For the text-containing cell, return its midpoint in [x, y] coordinate format. 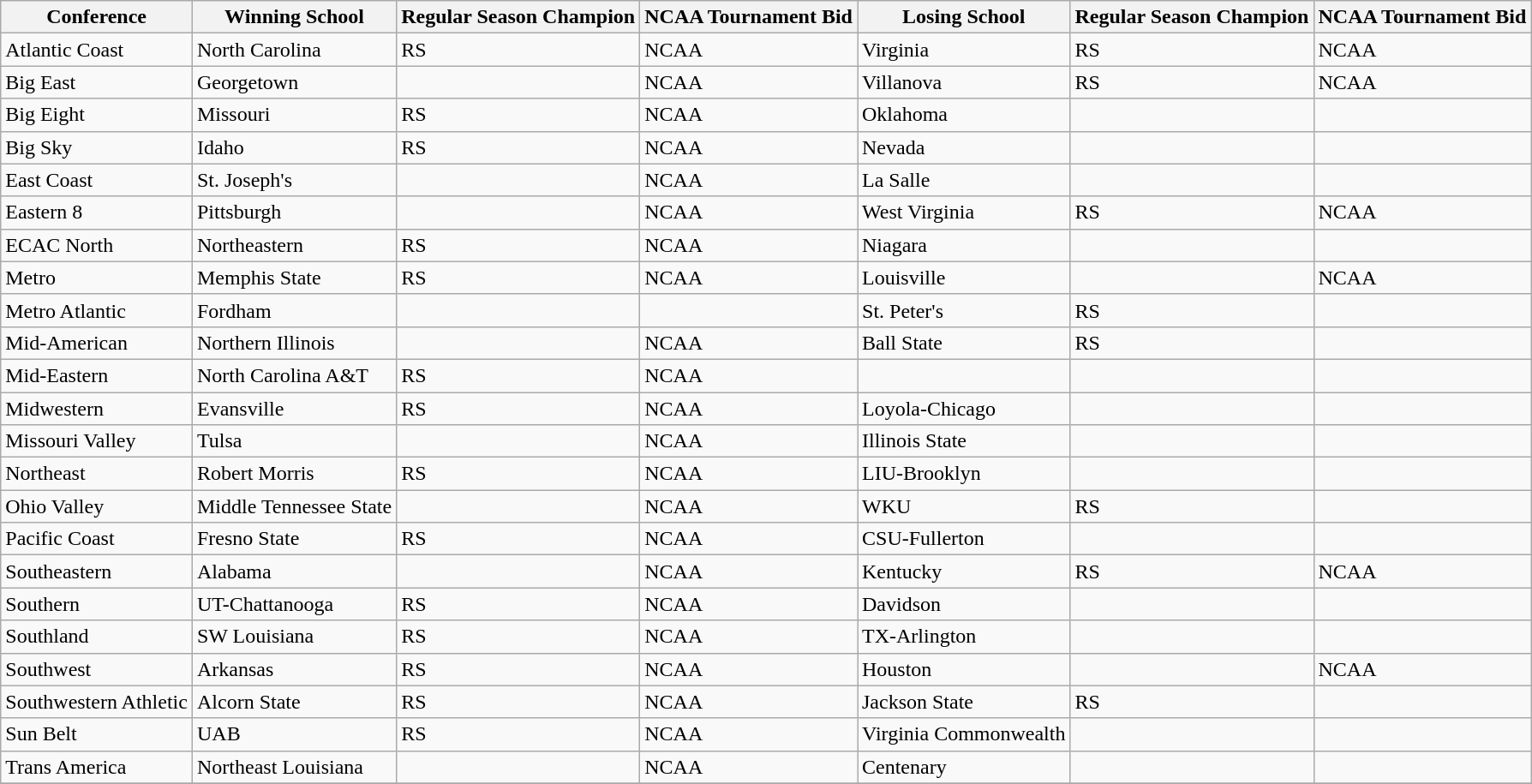
Evansville [294, 409]
Midwestern [97, 409]
Virginia [963, 50]
Northeast Louisiana [294, 767]
Middle Tennessee State [294, 506]
Jackson State [963, 702]
LIU-Brooklyn [963, 474]
Southern [97, 604]
Mid-American [97, 343]
UAB [294, 734]
Arkansas [294, 669]
St. Joseph's [294, 180]
Losing School [963, 17]
Metro Atlantic [97, 310]
Big Eight [97, 115]
Conference [97, 17]
Ball State [963, 343]
TX-Arlington [963, 637]
Northern Illinois [294, 343]
North Carolina [294, 50]
Metro [97, 278]
West Virginia [963, 212]
Robert Morris [294, 474]
Pittsburgh [294, 212]
Mid-Eastern [97, 375]
Southwestern Athletic [97, 702]
Nevada [963, 147]
Trans America [97, 767]
Davidson [963, 604]
Villanova [963, 82]
Loyola-Chicago [963, 409]
Southwest [97, 669]
Alabama [294, 572]
UT-Chattanooga [294, 604]
Missouri [294, 115]
SW Louisiana [294, 637]
Georgetown [294, 82]
Fresno State [294, 539]
CSU-Fullerton [963, 539]
Virginia Commonwealth [963, 734]
Big East [97, 82]
Northeast [97, 474]
Pacific Coast [97, 539]
Eastern 8 [97, 212]
Idaho [294, 147]
Niagara [963, 245]
Tulsa [294, 441]
East Coast [97, 180]
Alcorn State [294, 702]
ECAC North [97, 245]
Kentucky [963, 572]
Missouri Valley [97, 441]
North Carolina A&T [294, 375]
Illinois State [963, 441]
La Salle [963, 180]
Louisville [963, 278]
Memphis State [294, 278]
Atlantic Coast [97, 50]
WKU [963, 506]
Big Sky [97, 147]
Ohio Valley [97, 506]
Houston [963, 669]
Winning School [294, 17]
St. Peter's [963, 310]
Southland [97, 637]
Centenary [963, 767]
Sun Belt [97, 734]
Southeastern [97, 572]
Oklahoma [963, 115]
Northeastern [294, 245]
Fordham [294, 310]
